Return the (X, Y) coordinate for the center point of the cell that contains the specified text.  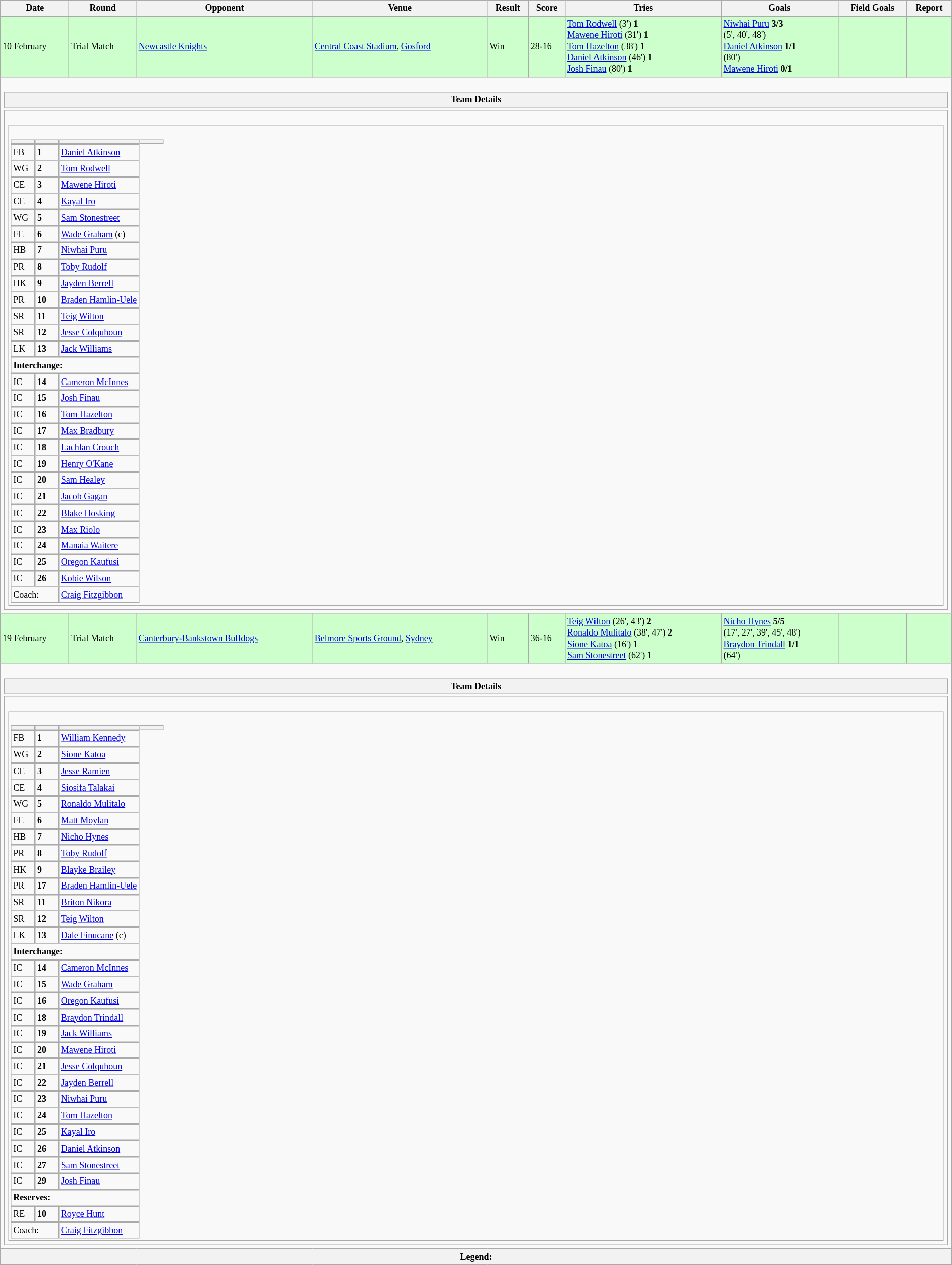
Round (102, 8)
Jacob Gagan (99, 497)
Blayke Brailey (99, 869)
Central Coast Stadium, Gosford (400, 46)
Blake Hosking (99, 513)
Henry O'Kane (99, 464)
Venue (400, 8)
Tries (644, 8)
Kobie Wilson (99, 578)
Field Goals (873, 8)
Canterbury-Bankstown Bulldogs (224, 639)
Royce Hunt (99, 1214)
Lachlan Crouch (99, 448)
Wade Graham (c) (99, 234)
Belmore Sports Ground, Sydney (400, 639)
Report (929, 8)
Legend: (476, 1257)
Jesse Ramien (99, 771)
19 February (35, 639)
Reserves: (75, 1198)
Dale Finucane (c) (99, 936)
27 (47, 1165)
28-16 (546, 46)
Ronaldo Mulitalo (99, 804)
Sione Katoa (99, 755)
Wade Graham (99, 985)
Briton Nikora (99, 903)
Date (35, 8)
Niwhai Puru 3/3(5', 40', 48')Daniel Atkinson 1/1(80')Mawene Hiroti 0/1 (779, 46)
Max Bradbury (99, 431)
William Kennedy (99, 739)
Sam Healey (99, 480)
Newcastle Knights (224, 46)
RE (23, 1214)
Tom Rodwell (3') 1 Mawene Hiroti (31') 1Tom Hazelton (38') 1Daniel Atkinson (46') 1Josh Finau (80') 1 (644, 46)
Siosifa Talakai (99, 788)
10 February (35, 46)
Manaia Waitere (99, 546)
Tom Rodwell (99, 169)
Teig Wilton (26', 43') 2Ronaldo Mulitalo (38', 47') 2 Sione Katoa (16') 1Sam Stonestreet (62') 1 (644, 639)
Matt Moylan (99, 820)
Goals (779, 8)
Score (546, 8)
Braydon Trindall (99, 1017)
29 (47, 1182)
Max Riolo (99, 529)
Nicho Hynes (99, 837)
Result (508, 8)
Nicho Hynes 5/5(17', 27', 39', 45', 48')Braydon Trindall 1/1(64') (779, 639)
Opponent (224, 8)
36-16 (546, 639)
